Find where the given text appears and provide that cell's center as (X, Y) coordinate. 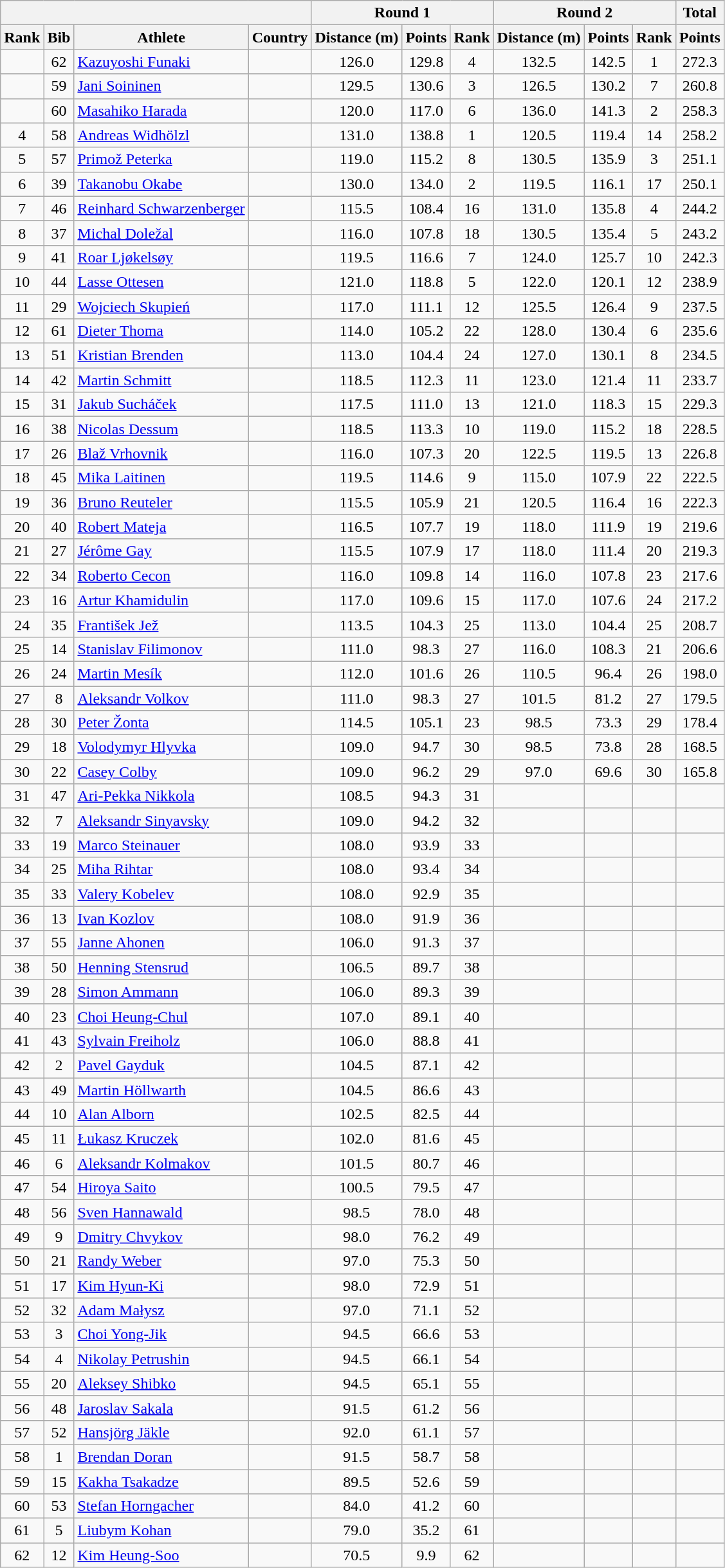
116.1 (609, 184)
96.4 (609, 673)
Country (280, 37)
Sylvain Freiholz (161, 1041)
Aleksey Shibko (161, 1383)
91.9 (426, 918)
127.0 (539, 356)
120.0 (356, 111)
Dmitry Chvykov (161, 1237)
Artur Khamidulin (161, 600)
Aleksandr Volkov (161, 698)
Aleksandr Kolmakov (161, 1163)
135.4 (609, 233)
Martin Höllwarth (161, 1090)
114.6 (426, 478)
206.6 (700, 649)
107.3 (426, 453)
Nicolas Dessum (161, 429)
126.0 (356, 62)
116.6 (426, 257)
Alan Alborn (161, 1115)
129.8 (426, 62)
35.2 (426, 1531)
142.5 (609, 62)
61.2 (426, 1408)
84.0 (356, 1506)
Volodymyr Hlyvka (161, 747)
Aleksandr Sinyavsky (161, 821)
105.2 (426, 331)
111.1 (426, 307)
Sven Hannawald (161, 1212)
94.7 (426, 747)
118.8 (426, 282)
135.9 (609, 160)
132.5 (539, 62)
Total (700, 13)
112.0 (356, 673)
Liubym Kohan (161, 1531)
Ari-Pekka Nikkola (161, 796)
Round 1 (403, 13)
František Jež (161, 624)
Henning Stensrud (161, 967)
107.7 (426, 527)
124.0 (539, 257)
108.4 (426, 208)
141.3 (609, 111)
101.6 (426, 673)
130.4 (609, 331)
243.2 (700, 233)
222.5 (700, 478)
130.6 (426, 86)
126.4 (609, 307)
121.4 (609, 380)
109.6 (426, 600)
69.6 (609, 772)
Kakha Tsakadze (161, 1481)
Robert Mateja (161, 527)
89.5 (356, 1481)
108.5 (356, 796)
219.6 (700, 527)
Roberto Cecon (161, 576)
92.0 (356, 1432)
Peter Žonta (161, 723)
Łukasz Kruczek (161, 1139)
Bib (59, 37)
114.0 (356, 331)
178.4 (700, 723)
Hansjörg Jäkle (161, 1432)
Marco Steinauer (161, 845)
244.2 (700, 208)
111.9 (609, 527)
120.1 (609, 282)
105.1 (426, 723)
258.2 (700, 135)
Hiroya Saito (161, 1188)
Mika Laitinen (161, 478)
79.0 (356, 1531)
115.0 (539, 478)
Martin Schmitt (161, 380)
Martin Mesík (161, 673)
106.5 (356, 967)
80.7 (426, 1163)
226.8 (700, 453)
217.6 (700, 576)
Kristian Brenden (161, 356)
129.5 (356, 86)
Athlete (161, 37)
Brendan Doran (161, 1457)
78.0 (426, 1212)
Bruno Reuteler (161, 502)
89.3 (426, 992)
58.7 (426, 1457)
122.0 (539, 282)
Jakub Sucháček (161, 405)
130.0 (356, 184)
Andreas Widhölzl (161, 135)
Masahiko Harada (161, 111)
228.5 (700, 429)
Blaž Vrhovnik (161, 453)
Primož Peterka (161, 160)
198.0 (700, 673)
81.2 (609, 698)
138.8 (426, 135)
100.5 (356, 1188)
Casey Colby (161, 772)
102.0 (356, 1139)
272.3 (700, 62)
Janne Ahonen (161, 943)
Nikolay Petrushin (161, 1359)
130.2 (609, 86)
Choi Yong-Jik (161, 1335)
Round 2 (584, 13)
237.5 (700, 307)
81.6 (426, 1139)
Stanislav Filimonov (161, 649)
Jérôme Gay (161, 551)
117.5 (356, 405)
94.2 (426, 821)
234.5 (700, 356)
Pavel Gayduk (161, 1065)
Valery Kobelev (161, 894)
87.1 (426, 1065)
Randy Weber (161, 1261)
Kim Heung-Soo (161, 1555)
116.4 (609, 502)
112.3 (426, 380)
113.3 (426, 429)
70.5 (356, 1555)
130.1 (609, 356)
Ivan Kozlov (161, 918)
105.9 (426, 502)
Wojciech Skupień (161, 307)
Michal Doležal (161, 233)
251.1 (700, 160)
93.4 (426, 870)
242.3 (700, 257)
114.5 (356, 723)
111.4 (609, 551)
126.5 (539, 86)
Adam Małysz (161, 1310)
86.6 (426, 1090)
73.8 (609, 747)
Simon Ammann (161, 992)
Stefan Horngacher (161, 1506)
125.5 (539, 307)
123.0 (539, 380)
113.5 (356, 624)
238.9 (700, 282)
258.3 (700, 111)
208.7 (700, 624)
168.5 (700, 747)
94.3 (426, 796)
179.5 (700, 698)
125.7 (609, 257)
116.5 (356, 527)
66.1 (426, 1359)
Choi Heung-Chul (161, 1016)
96.2 (426, 772)
73.3 (609, 723)
Takanobu Okabe (161, 184)
89.7 (426, 967)
108.3 (609, 649)
233.7 (700, 380)
222.3 (700, 502)
Kim Hyun-Ki (161, 1286)
Roar Ljøkelsøy (161, 257)
122.5 (539, 453)
82.5 (426, 1115)
229.3 (700, 405)
Miha Rihtar (161, 870)
Lasse Ottesen (161, 282)
165.8 (700, 772)
128.0 (539, 331)
104.3 (426, 624)
Dieter Thoma (161, 331)
135.8 (609, 208)
219.3 (700, 551)
119.4 (609, 135)
75.3 (426, 1261)
118.3 (609, 405)
Kazuyoshi Funaki (161, 62)
107.0 (356, 1016)
72.9 (426, 1286)
76.2 (426, 1237)
41.2 (426, 1506)
79.5 (426, 1188)
109.8 (426, 576)
89.1 (426, 1016)
260.8 (700, 86)
61.1 (426, 1432)
134.0 (426, 184)
Jani Soininen (161, 86)
102.5 (356, 1115)
Reinhard Schwarzenberger (161, 208)
88.8 (426, 1041)
110.5 (539, 673)
217.2 (700, 600)
91.3 (426, 943)
235.6 (700, 331)
107.6 (609, 600)
52.6 (426, 1481)
93.9 (426, 845)
65.1 (426, 1383)
71.1 (426, 1310)
250.1 (700, 184)
92.9 (426, 894)
9.9 (426, 1555)
Jaroslav Sakala (161, 1408)
66.6 (426, 1335)
136.0 (539, 111)
